Detect which cell encompasses the target text, then output its [x, y] center coordinate. 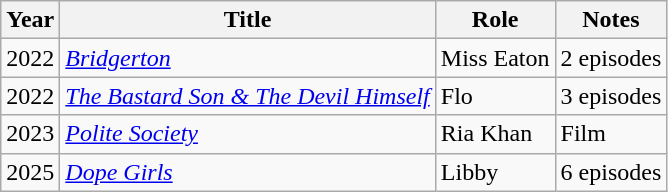
Dope Girls [248, 172]
Libby [495, 172]
The Bastard Son & The Devil Himself [248, 96]
Film [611, 134]
2 episodes [611, 58]
2025 [30, 172]
Role [495, 20]
Polite Society [248, 134]
Bridgerton [248, 58]
Ria Khan [495, 134]
Miss Eaton [495, 58]
Notes [611, 20]
3 episodes [611, 96]
2023 [30, 134]
6 episodes [611, 172]
Year [30, 20]
Title [248, 20]
Flo [495, 96]
